Scan for the cell matching the given text and deliver its (x, y) coordinate at center. 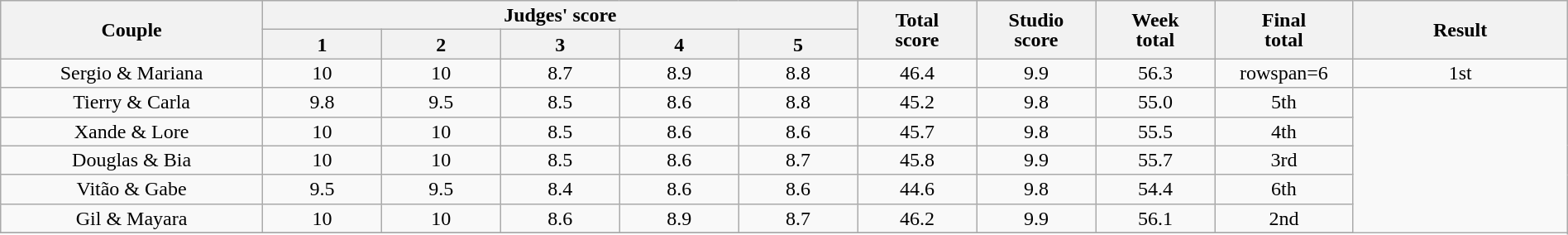
46.2 (917, 218)
Finaltotal (1284, 30)
rowspan=6 (1284, 73)
56.1 (1155, 218)
Studioscore (1036, 30)
Weektotal (1155, 30)
Result (1460, 30)
54.4 (1155, 189)
4th (1284, 131)
55.7 (1155, 161)
3 (560, 45)
55.5 (1155, 131)
Douglas & Bia (132, 161)
2nd (1284, 218)
Couple (132, 30)
1st (1460, 73)
45.2 (917, 103)
Totalscore (917, 30)
1 (322, 45)
Gil & Mayara (132, 218)
2 (441, 45)
45.7 (917, 131)
45.8 (917, 161)
55.0 (1155, 103)
4 (679, 45)
Vitão & Gabe (132, 189)
Tierry & Carla (132, 103)
46.4 (917, 73)
6th (1284, 189)
3rd (1284, 161)
Judges' score (560, 15)
5th (1284, 103)
Sergio & Mariana (132, 73)
44.6 (917, 189)
56.3 (1155, 73)
Xande & Lore (132, 131)
8.4 (560, 189)
5 (798, 45)
